Determine the (X, Y) coordinate at the center of the cell enclosing the given text.  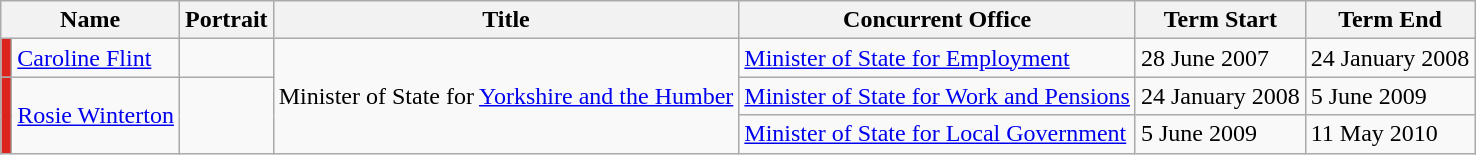
Term End (1390, 20)
Minister of State for Work and Pensions (938, 96)
Minister of State for Local Government (938, 134)
Name (90, 20)
Rosie Winterton (96, 115)
Concurrent Office (938, 20)
Minister of State for Yorkshire and the Humber (506, 96)
Term Start (1220, 20)
11 May 2010 (1390, 134)
Caroline Flint (96, 58)
28 June 2007 (1220, 58)
Title (506, 20)
Portrait (226, 20)
Minister of State for Employment (938, 58)
